Determine the [X, Y] coordinate at the center of the cell enclosing the given text.  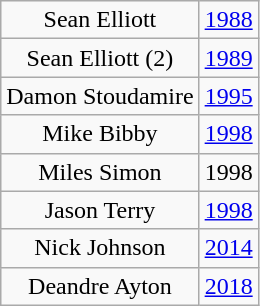
Mike Bibby [100, 134]
1988 [228, 20]
Sean Elliott (2) [100, 58]
Damon Stoudamire [100, 96]
Miles Simon [100, 172]
1989 [228, 58]
Nick Johnson [100, 248]
Sean Elliott [100, 20]
Jason Terry [100, 210]
2018 [228, 286]
1995 [228, 96]
Deandre Ayton [100, 286]
2014 [228, 248]
